Pinpoint the cell where the given text exists, returning its (x, y) midpoint coordinate. 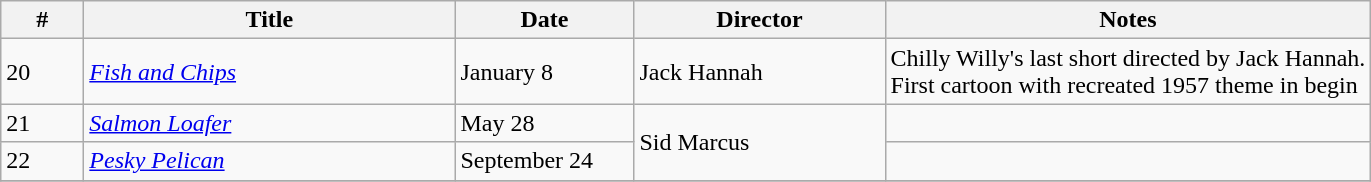
21 (42, 123)
Title (270, 20)
Fish and Chips (270, 72)
22 (42, 161)
Sid Marcus (760, 142)
# (42, 20)
Jack Hannah (760, 72)
September 24 (544, 161)
Chilly Willy's last short directed by Jack Hannah.First cartoon with recreated 1957 theme in begin (1128, 72)
Notes (1128, 20)
Salmon Loafer (270, 123)
Director (760, 20)
Date (544, 20)
20 (42, 72)
May 28 (544, 123)
January 8 (544, 72)
Pesky Pelican (270, 161)
